Search for the cell housing the specified text and yield its [x, y] center coordinate. 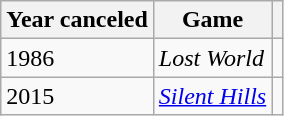
1986 [78, 58]
Lost World [212, 58]
Silent Hills [212, 96]
2015 [78, 96]
Year canceled [78, 20]
Game [212, 20]
